Scan for the cell matching the given text and deliver its (x, y) coordinate at center. 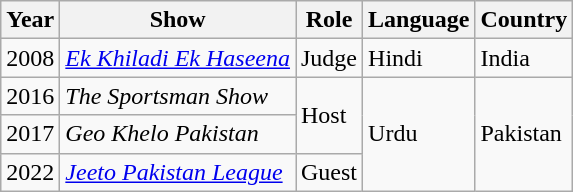
Geo Khelo Pakistan (178, 134)
Judge (330, 58)
Urdu (419, 134)
Show (178, 20)
The Sportsman Show (178, 96)
2022 (30, 172)
Ek Khiladi Ek Haseena (178, 58)
2016 (30, 96)
Host (330, 115)
2017 (30, 134)
Hindi (419, 58)
Role (330, 20)
India (524, 58)
Year (30, 20)
Pakistan (524, 134)
Country (524, 20)
Language (419, 20)
Jeeto Pakistan League (178, 172)
Guest (330, 172)
2008 (30, 58)
